Determine the [x, y] coordinate at the center of the cell enclosing the given text.  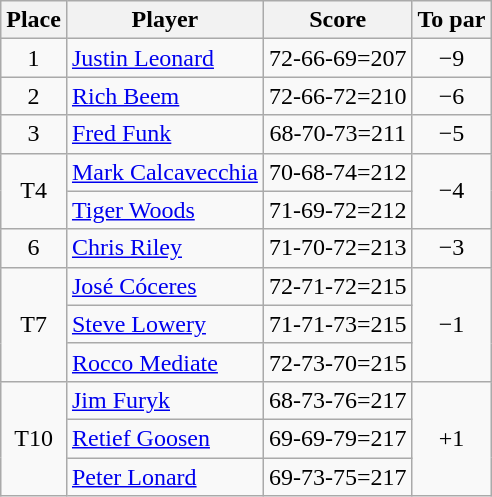
−4 [452, 191]
72-71-72=215 [338, 286]
−9 [452, 58]
Chris Riley [164, 248]
68-73-76=217 [338, 400]
71-69-72=212 [338, 210]
T7 [34, 324]
−5 [452, 134]
−6 [452, 96]
71-71-73=215 [338, 324]
68-70-73=211 [338, 134]
T10 [34, 438]
To par [452, 20]
Player [164, 20]
Justin Leonard [164, 58]
70-68-74=212 [338, 172]
72-73-70=215 [338, 362]
Steve Lowery [164, 324]
72-66-69=207 [338, 58]
6 [34, 248]
Place [34, 20]
3 [34, 134]
69-69-79=217 [338, 438]
+1 [452, 438]
Tiger Woods [164, 210]
Peter Lonard [164, 477]
José Cóceres [164, 286]
Mark Calcavecchia [164, 172]
71-70-72=213 [338, 248]
Rich Beem [164, 96]
−3 [452, 248]
T4 [34, 191]
72-66-72=210 [338, 96]
69-73-75=217 [338, 477]
Retief Goosen [164, 438]
Jim Furyk [164, 400]
Rocco Mediate [164, 362]
2 [34, 96]
Fred Funk [164, 134]
Score [338, 20]
1 [34, 58]
−1 [452, 324]
